Return [x, y] of the center of cell containing provided text 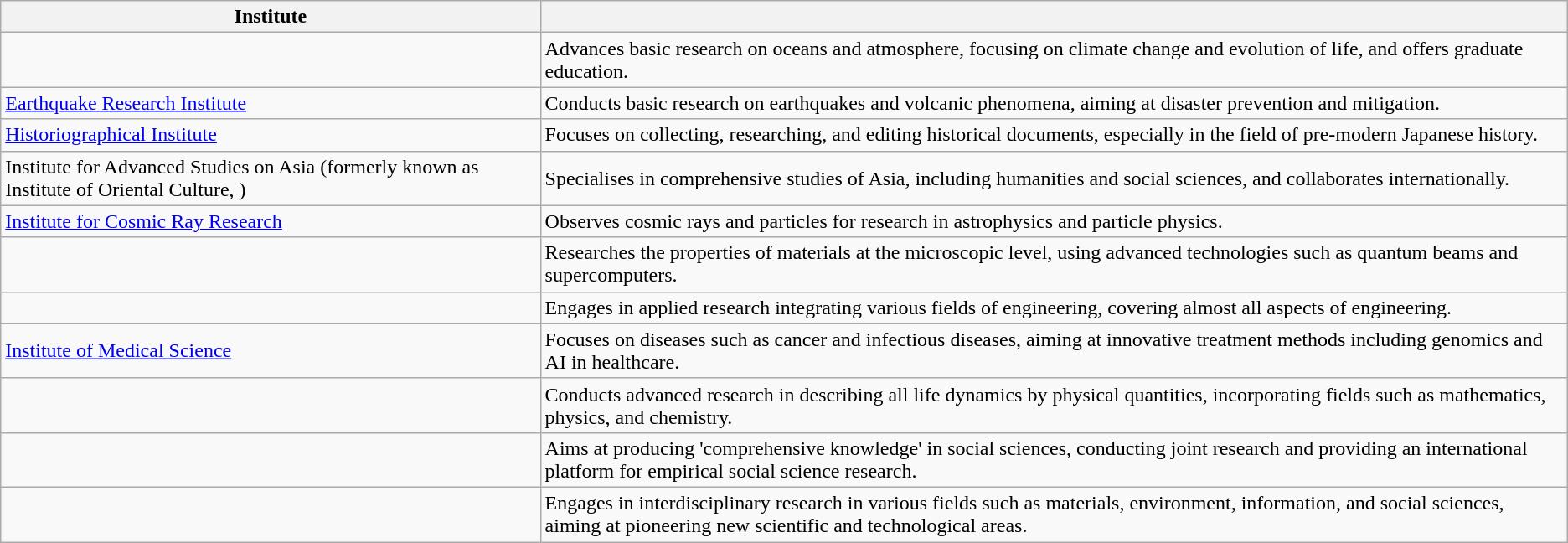
Institute for Cosmic Ray Research [271, 221]
Focuses on collecting, researching, and editing historical documents, especially in the field of pre-modern Japanese history. [1054, 135]
Historiographical Institute [271, 135]
Earthquake Research Institute [271, 103]
Conducts advanced research in describing all life dynamics by physical quantities, incorporating fields such as mathematics, physics, and chemistry. [1054, 406]
Institute for Advanced Studies on Asia (formerly known as Institute of Oriental Culture, ) [271, 178]
Specialises in comprehensive studies of Asia, including humanities and social sciences, and collaborates internationally. [1054, 178]
Institute [271, 17]
Focuses on diseases such as cancer and infectious diseases, aiming at innovative treatment methods including genomics and AI in healthcare. [1054, 350]
Advances basic research on oceans and atmosphere, focusing on climate change and evolution of life, and offers graduate education. [1054, 60]
Observes cosmic rays and particles for research in astrophysics and particle physics. [1054, 221]
Conducts basic research on earthquakes and volcanic phenomena, aiming at disaster prevention and mitigation. [1054, 103]
Institute of Medical Science [271, 350]
Researches the properties of materials at the microscopic level, using advanced technologies such as quantum beams and supercomputers. [1054, 265]
Engages in applied research integrating various fields of engineering, covering almost all aspects of engineering. [1054, 308]
